Detect which cell encompasses the target text, then output its [x, y] center coordinate. 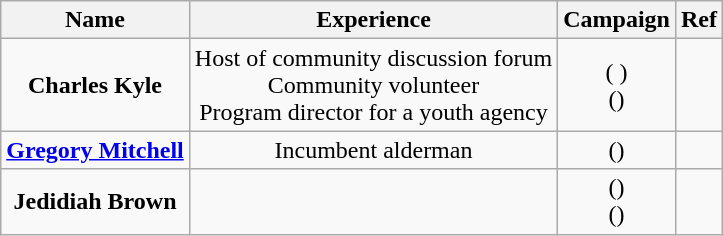
Jedidiah Brown [96, 202]
( )() [617, 85]
Experience [373, 20]
Charles Kyle [96, 85]
Host of community discussion forumCommunity volunteerProgram director for a youth agency [373, 85]
Ref [698, 20]
Incumbent alderman [373, 150]
()() [617, 202]
Name [96, 20]
Campaign [617, 20]
Gregory Mitchell [96, 150]
() [617, 150]
